Capture the cell that displays the provided text and extract its [x, y] central coordinate. 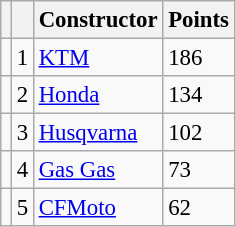
186 [198, 58]
Gas Gas [98, 170]
134 [198, 95]
KTM [98, 58]
4 [22, 170]
2 [22, 95]
102 [198, 133]
Husqvarna [98, 133]
3 [22, 133]
Honda [98, 95]
Constructor [98, 20]
Points [198, 20]
62 [198, 208]
73 [198, 170]
1 [22, 58]
CFMoto [98, 208]
5 [22, 208]
